Pinpoint the cell where the given text exists, returning its (X, Y) midpoint coordinate. 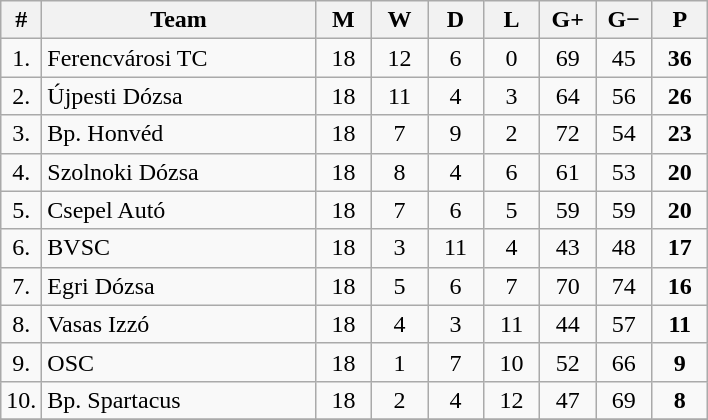
17 (680, 248)
53 (624, 172)
7. (22, 286)
OSC (179, 362)
70 (568, 286)
74 (624, 286)
Újpesti Dózsa (179, 96)
66 (624, 362)
10. (22, 400)
56 (624, 96)
W (399, 20)
36 (680, 58)
48 (624, 248)
G− (624, 20)
23 (680, 134)
P (680, 20)
G+ (568, 20)
43 (568, 248)
6. (22, 248)
0 (512, 58)
9. (22, 362)
Szolnoki Dózsa (179, 172)
L (512, 20)
61 (568, 172)
5. (22, 210)
4. (22, 172)
Bp. Spartacus (179, 400)
3. (22, 134)
2. (22, 96)
54 (624, 134)
16 (680, 286)
BVSC (179, 248)
72 (568, 134)
47 (568, 400)
8. (22, 324)
26 (680, 96)
1. (22, 58)
45 (624, 58)
44 (568, 324)
Vasas Izzó (179, 324)
D (456, 20)
10 (512, 362)
1 (399, 362)
Bp. Honvéd (179, 134)
Csepel Autó (179, 210)
M (343, 20)
Ferencvárosi TC (179, 58)
52 (568, 362)
# (22, 20)
64 (568, 96)
57 (624, 324)
Team (179, 20)
Egri Dózsa (179, 286)
